Pinpoint the cell where the given text exists, returning its (x, y) midpoint coordinate. 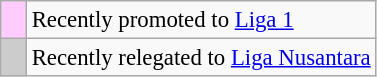
Recently promoted to Liga 1 (201, 20)
Recently relegated to Liga Nusantara (201, 58)
